Identify which cell holds the provided text, then report its [X, Y] central coordinate. 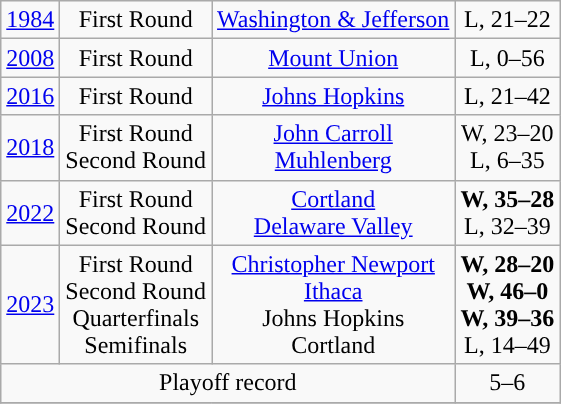
2023 [30, 304]
2016 [30, 96]
L, 21–22 [508, 20]
L, 21–42 [508, 96]
Playoff record [228, 383]
L, 0–56 [508, 58]
Mount Union [334, 58]
2022 [30, 212]
W, 23–20L, 6–35 [508, 148]
Washington & Jefferson [334, 20]
John CarrollMuhlenberg [334, 148]
First RoundSecond RoundQuarterfinalsSemifinals [136, 304]
Christopher NewportIthacaJohns HopkinsCortland [334, 304]
1984 [30, 20]
W, 35–28L, 32–39 [508, 212]
5–6 [508, 383]
CortlandDelaware Valley [334, 212]
2018 [30, 148]
Johns Hopkins [334, 96]
W, 28–20W, 46–0W, 39–36L, 14–49 [508, 304]
2008 [30, 58]
